Extract the (X, Y) coordinate from the center of the cell holding the provided text.  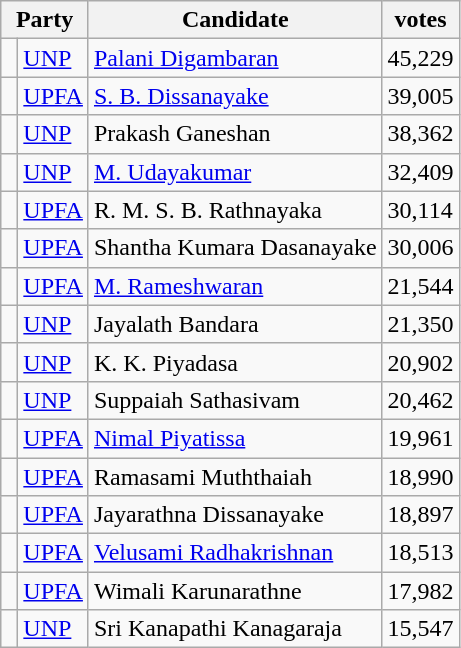
Jayalath Bandara (235, 324)
38,362 (420, 134)
21,544 (420, 286)
Shantha Kumara Dasanayake (235, 248)
M. Rameshwaran (235, 286)
S. B. Dissanayake (235, 96)
Nimal Piyatissa (235, 438)
18,897 (420, 515)
18,990 (420, 477)
Sri Kanapathi Kanagaraja (235, 629)
30,114 (420, 210)
18,513 (420, 553)
votes (420, 20)
17,982 (420, 591)
Suppaiah Sathasivam (235, 400)
Candidate (235, 20)
21,350 (420, 324)
15,547 (420, 629)
Jayarathna Dissanayake (235, 515)
Prakash Ganeshan (235, 134)
R. M. S. B. Rathnayaka (235, 210)
K. K. Piyadasa (235, 362)
30,006 (420, 248)
45,229 (420, 58)
20,902 (420, 362)
Wimali Karunarathne (235, 591)
M. Udayakumar (235, 172)
20,462 (420, 400)
32,409 (420, 172)
Palani Digambaran (235, 58)
39,005 (420, 96)
Party (45, 20)
Velusami Radhakrishnan (235, 553)
19,961 (420, 438)
Ramasami Muththaiah (235, 477)
